Pinpoint the cell where the given text exists, returning its [X, Y] midpoint coordinate. 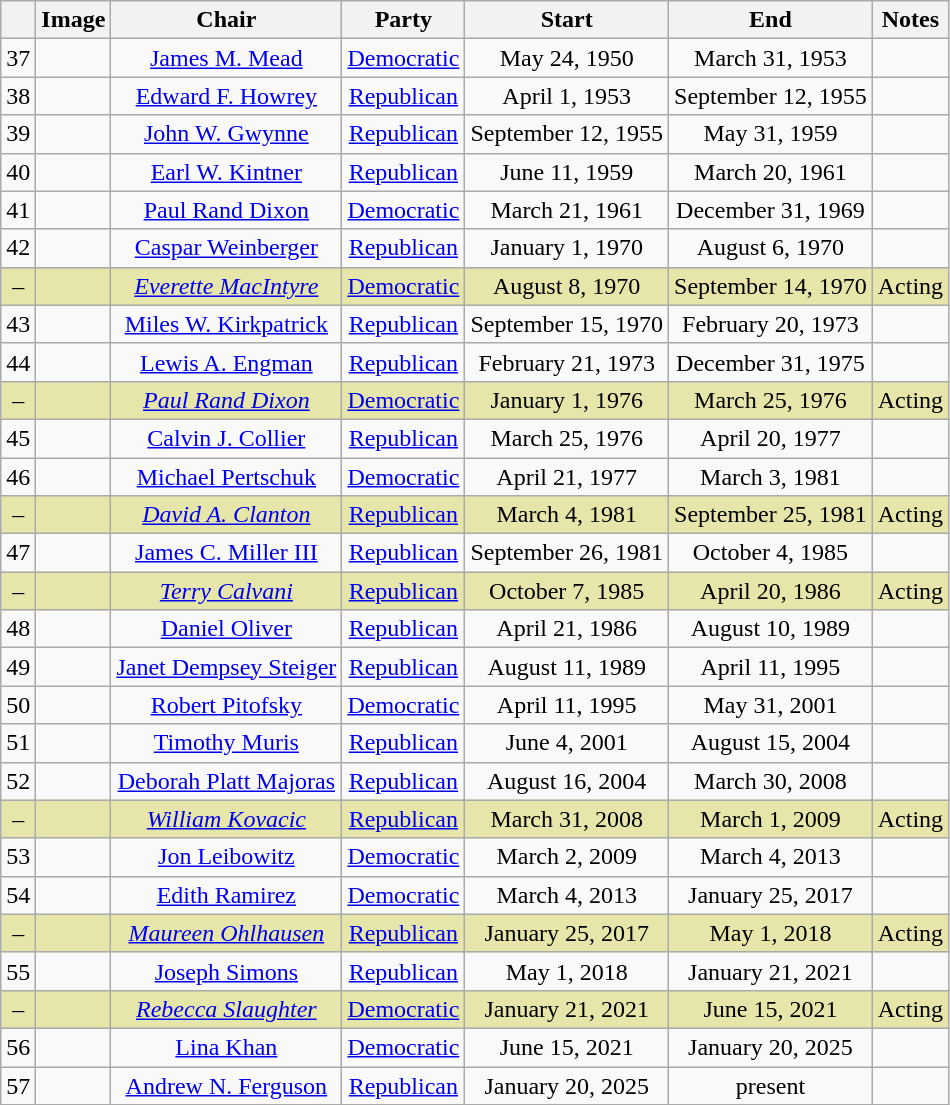
45 [18, 438]
April 1, 1953 [567, 96]
April 20, 1977 [771, 438]
Andrew N. Ferguson [226, 1085]
56 [18, 1047]
50 [18, 705]
June 4, 2001 [567, 743]
Lina Khan [226, 1047]
John W. Gwynne [226, 134]
40 [18, 172]
Miles W. Kirkpatrick [226, 324]
James M. Mead [226, 58]
September 25, 1981 [771, 515]
39 [18, 134]
Terry Calvani [226, 591]
49 [18, 667]
Calvin J. Collier [226, 438]
August 15, 2004 [771, 743]
February 21, 1973 [567, 362]
Deborah Platt Majoras [226, 781]
51 [18, 743]
April 21, 1986 [567, 629]
August 6, 1970 [771, 248]
March 2, 2009 [567, 857]
March 31, 1953 [771, 58]
41 [18, 210]
Caspar Weinberger [226, 248]
Joseph Simons [226, 971]
44 [18, 362]
Edward F. Howrey [226, 96]
Jon Leibowitz [226, 857]
Everette MacIntyre [226, 286]
August 8, 1970 [567, 286]
Earl W. Kintner [226, 172]
March 20, 1961 [771, 172]
August 16, 2004 [567, 781]
January 1, 1976 [567, 400]
38 [18, 96]
William Kovacic [226, 819]
June 11, 1959 [567, 172]
December 31, 1969 [771, 210]
May 31, 1959 [771, 134]
March 31, 2008 [567, 819]
April 21, 1977 [567, 477]
May 24, 1950 [567, 58]
March 4, 1981 [567, 515]
Party [404, 20]
End [771, 20]
57 [18, 1085]
February 20, 1973 [771, 324]
Lewis A. Engman [226, 362]
October 7, 1985 [567, 591]
42 [18, 248]
James C. Miller III [226, 553]
Janet Dempsey Steiger [226, 667]
Rebecca Slaughter [226, 1009]
August 11, 1989 [567, 667]
present [771, 1085]
Michael Pertschuk [226, 477]
August 10, 1989 [771, 629]
Maureen Ohlhausen [226, 933]
May 31, 2001 [771, 705]
September 14, 1970 [771, 286]
Start [567, 20]
October 4, 1985 [771, 553]
April 20, 1986 [771, 591]
Robert Pitofsky [226, 705]
43 [18, 324]
March 21, 1961 [567, 210]
March 30, 2008 [771, 781]
September 15, 1970 [567, 324]
December 31, 1975 [771, 362]
55 [18, 971]
January 1, 1970 [567, 248]
47 [18, 553]
David A. Clanton [226, 515]
Timothy Muris [226, 743]
March 3, 1981 [771, 477]
Daniel Oliver [226, 629]
54 [18, 895]
March 1, 2009 [771, 819]
Chair [226, 20]
46 [18, 477]
52 [18, 781]
Notes [910, 20]
Image [74, 20]
September 26, 1981 [567, 553]
48 [18, 629]
Edith Ramirez [226, 895]
53 [18, 857]
37 [18, 58]
